Detect which cell encompasses the target text, then output its (x, y) center coordinate. 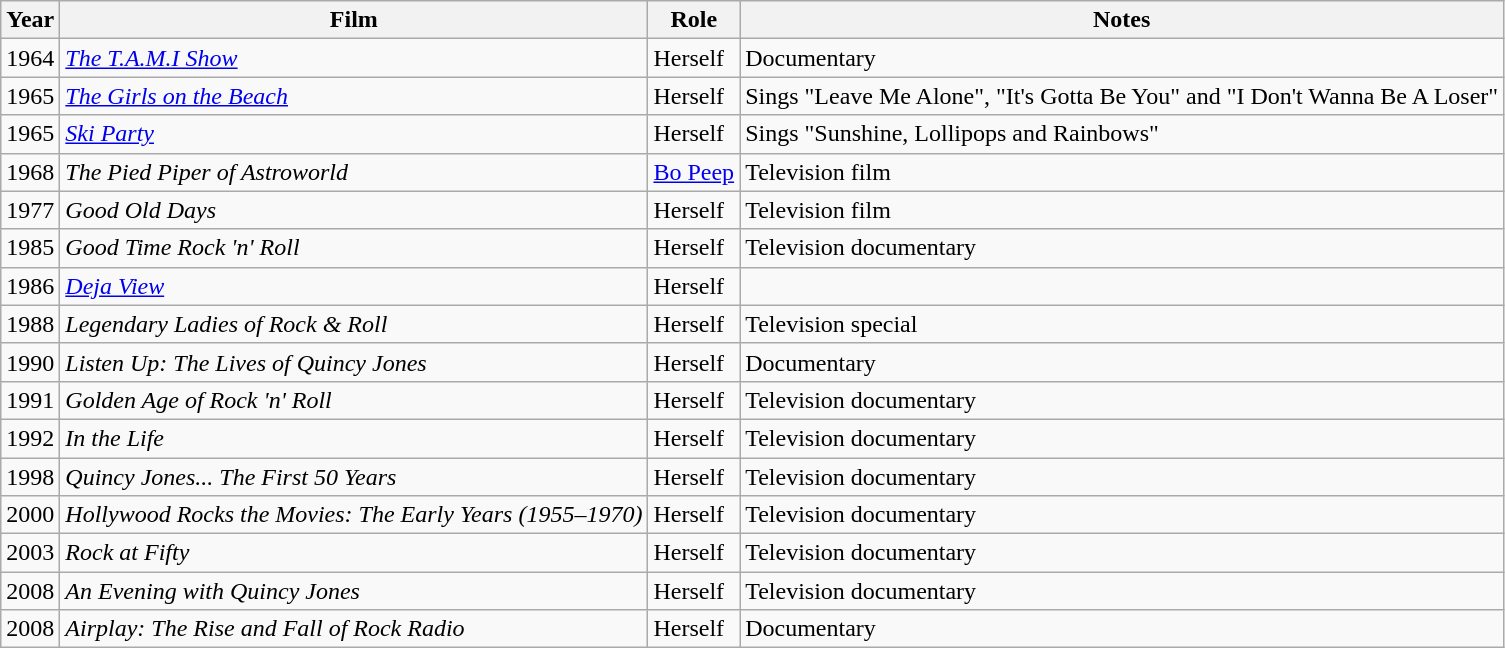
Deja View (354, 286)
Ski Party (354, 134)
Good Old Days (354, 210)
1991 (30, 400)
Hollywood Rocks the Movies: The Early Years (1955–1970) (354, 515)
1986 (30, 286)
2000 (30, 515)
Listen Up: The Lives of Quincy Jones (354, 362)
1968 (30, 172)
The Pied Piper of Astroworld (354, 172)
1977 (30, 210)
Good Time Rock 'n' Roll (354, 248)
1992 (30, 438)
Bo Peep (694, 172)
Airplay: The Rise and Fall of Rock Radio (354, 629)
Quincy Jones... The First 50 Years (354, 477)
In the Life (354, 438)
The T.A.M.I Show (354, 58)
An Evening with Quincy Jones (354, 591)
Year (30, 20)
Television special (1122, 324)
Film (354, 20)
1990 (30, 362)
1988 (30, 324)
Notes (1122, 20)
1985 (30, 248)
The Girls on the Beach (354, 96)
Rock at Fifty (354, 553)
Golden Age of Rock 'n' Roll (354, 400)
2003 (30, 553)
Role (694, 20)
Sings "Leave Me Alone", "It's Gotta Be You" and "I Don't Wanna Be A Loser" (1122, 96)
Legendary Ladies of Rock & Roll (354, 324)
1998 (30, 477)
1964 (30, 58)
Sings "Sunshine, Lollipops and Rainbows" (1122, 134)
